Provide the [X, Y] coordinate of the cell's center where the given text is located.  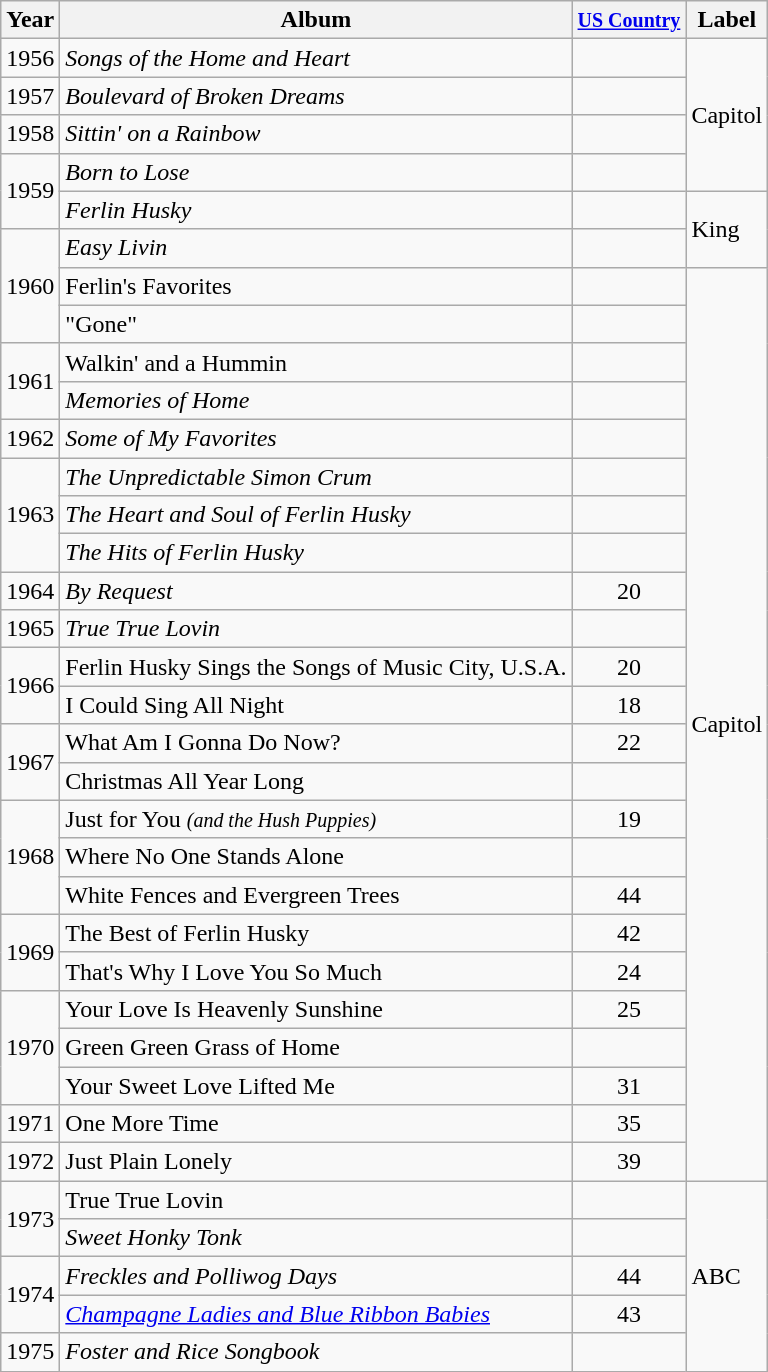
22 [629, 743]
The Best of Ferlin Husky [316, 933]
1963 [30, 515]
Just for You (and the Hush Puppies) [316, 819]
Foster and Rice Songbook [316, 1352]
42 [629, 933]
Ferlin Husky Sings the Songs of Music City, U.S.A. [316, 667]
19 [629, 819]
Ferlin's Favorites [316, 286]
That's Why I Love You So Much [316, 971]
Songs of the Home and Heart [316, 58]
1959 [30, 191]
1958 [30, 134]
White Fences and Evergreen Trees [316, 895]
Label [727, 20]
Memories of Home [316, 400]
1961 [30, 381]
25 [629, 1009]
1972 [30, 1162]
I Could Sing All Night [316, 705]
35 [629, 1124]
1962 [30, 438]
1960 [30, 286]
One More Time [316, 1124]
Some of My Favorites [316, 438]
Album [316, 20]
US Country [629, 20]
Walkin' and a Hummin [316, 362]
1968 [30, 857]
The Hits of Ferlin Husky [316, 553]
Just Plain Lonely [316, 1162]
Your Sweet Love Lifted Me [316, 1085]
18 [629, 705]
1969 [30, 952]
1974 [30, 1295]
Easy Livin [316, 248]
ABC [727, 1276]
By Request [316, 591]
1967 [30, 762]
Where No One Stands Alone [316, 857]
Champagne Ladies and Blue Ribbon Babies [316, 1314]
1964 [30, 591]
43 [629, 1314]
31 [629, 1085]
Year [30, 20]
1956 [30, 58]
1966 [30, 686]
1970 [30, 1047]
Freckles and Polliwog Days [316, 1276]
Ferlin Husky [316, 210]
The Unpredictable Simon Crum [316, 477]
39 [629, 1162]
"Gone" [316, 324]
Born to Lose [316, 172]
1971 [30, 1124]
Christmas All Year Long [316, 781]
What Am I Gonna Do Now? [316, 743]
King [727, 229]
1965 [30, 629]
Sweet Honky Tonk [316, 1238]
Your Love Is Heavenly Sunshine [316, 1009]
1957 [30, 96]
Sittin' on a Rainbow [316, 134]
1975 [30, 1352]
The Heart and Soul of Ferlin Husky [316, 515]
Boulevard of Broken Dreams [316, 96]
Green Green Grass of Home [316, 1047]
24 [629, 971]
1973 [30, 1219]
